Scan for the cell matching the given text and deliver its [X, Y] coordinate at center. 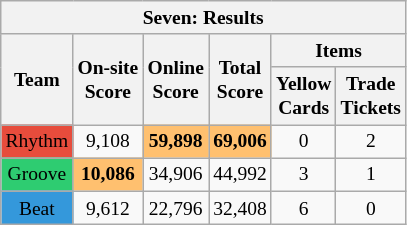
Team [37, 80]
Items [338, 50]
1 [371, 174]
Groove [37, 174]
69,006 [240, 142]
Yellow Cards [304, 96]
22,796 [176, 208]
Online Score [176, 80]
59,898 [176, 142]
Rhythm [37, 142]
Seven: Results [204, 18]
6 [304, 208]
On-site Score [108, 80]
34,906 [176, 174]
Trade Tickets [371, 96]
32,408 [240, 208]
44,992 [240, 174]
3 [304, 174]
9,108 [108, 142]
10,086 [108, 174]
9,612 [108, 208]
Total Score [240, 80]
Beat [37, 208]
2 [371, 142]
